Identify which cell holds the provided text, then report its [x, y] central coordinate. 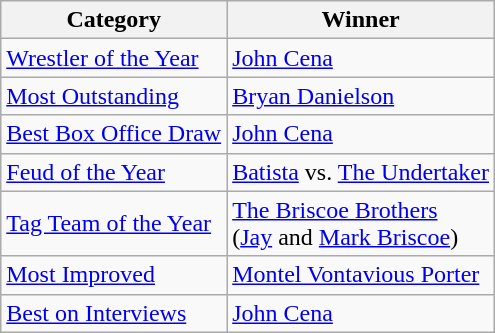
Batista vs. The Undertaker [361, 172]
Best Box Office Draw [114, 134]
Best on Interviews [114, 313]
Feud of the Year [114, 172]
Most Improved [114, 275]
Montel Vontavious Porter [361, 275]
Most Outstanding [114, 96]
The Briscoe Brothers(Jay and Mark Briscoe) [361, 224]
Category [114, 20]
Winner [361, 20]
Tag Team of the Year [114, 224]
Bryan Danielson [361, 96]
Wrestler of the Year [114, 58]
